Determine the [x, y] coordinate at the center of the cell enclosing the given text.  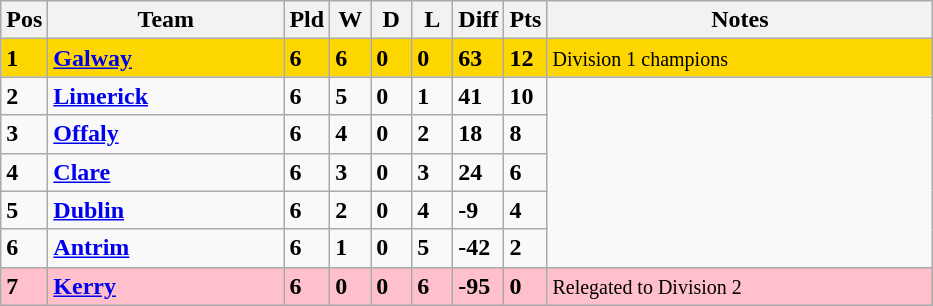
Division 1 champions [740, 58]
-42 [478, 248]
Galway [166, 58]
Clare [166, 172]
41 [478, 96]
Relegated to Division 2 [740, 286]
Limerick [166, 96]
24 [478, 172]
Diff [478, 20]
Notes [740, 20]
Antrim [166, 248]
10 [526, 96]
Kerry [166, 286]
Team [166, 20]
W [350, 20]
12 [526, 58]
7 [24, 286]
Pld [307, 20]
Dublin [166, 210]
18 [478, 134]
-95 [478, 286]
L [432, 20]
Offaly [166, 134]
Pos [24, 20]
Pts [526, 20]
8 [526, 134]
D [392, 20]
63 [478, 58]
-9 [478, 210]
